Return (X, Y) of the center of cell containing provided text 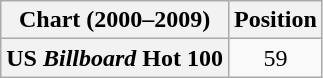
Chart (2000–2009) (115, 20)
Position (276, 20)
59 (276, 58)
US Billboard Hot 100 (115, 58)
